Return the [x, y] coordinate for the center point of the cell that contains the specified text.  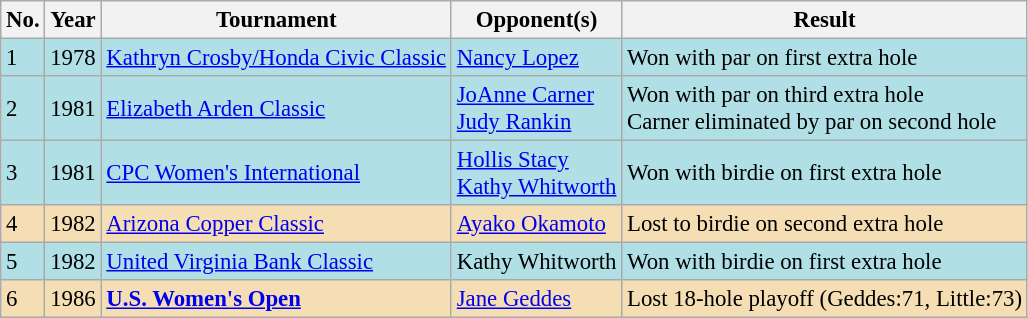
Kathryn Crosby/Honda Civic Classic [276, 58]
Hollis Stacy Kathy Whitworth [536, 174]
Year [73, 20]
Lost 18-hole playoff (Geddes:71, Little:73) [825, 299]
Tournament [276, 20]
CPC Women's International [276, 174]
JoAnne Carner Judy Rankin [536, 108]
1978 [73, 58]
2 [23, 108]
Won with par on third extra holeCarner eliminated by par on second hole [825, 108]
Kathy Whitworth [536, 262]
Jane Geddes [536, 299]
Won with par on first extra hole [825, 58]
Elizabeth Arden Classic [276, 108]
Ayako Okamoto [536, 224]
No. [23, 20]
1986 [73, 299]
5 [23, 262]
6 [23, 299]
1 [23, 58]
Lost to birdie on second extra hole [825, 224]
Nancy Lopez [536, 58]
Opponent(s) [536, 20]
United Virginia Bank Classic [276, 262]
3 [23, 174]
U.S. Women's Open [276, 299]
4 [23, 224]
Result [825, 20]
Arizona Copper Classic [276, 224]
